Extract the (X, Y) coordinate from the center of the cell holding the provided text.  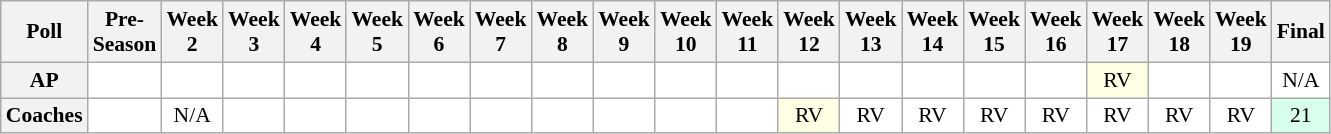
Week9 (624, 32)
21 (1301, 116)
Week8 (562, 32)
Week15 (994, 32)
Poll (44, 32)
Week6 (439, 32)
Week18 (1179, 32)
Week19 (1241, 32)
Week11 (748, 32)
Week13 (871, 32)
Final (1301, 32)
Coaches (44, 116)
Pre-Season (125, 32)
Week14 (933, 32)
Week3 (254, 32)
Week10 (686, 32)
Week7 (501, 32)
Week4 (316, 32)
Week5 (377, 32)
Week16 (1056, 32)
Week12 (809, 32)
Week17 (1118, 32)
AP (44, 80)
Week2 (192, 32)
